For the text-containing cell, return its midpoint in (X, Y) coordinate format. 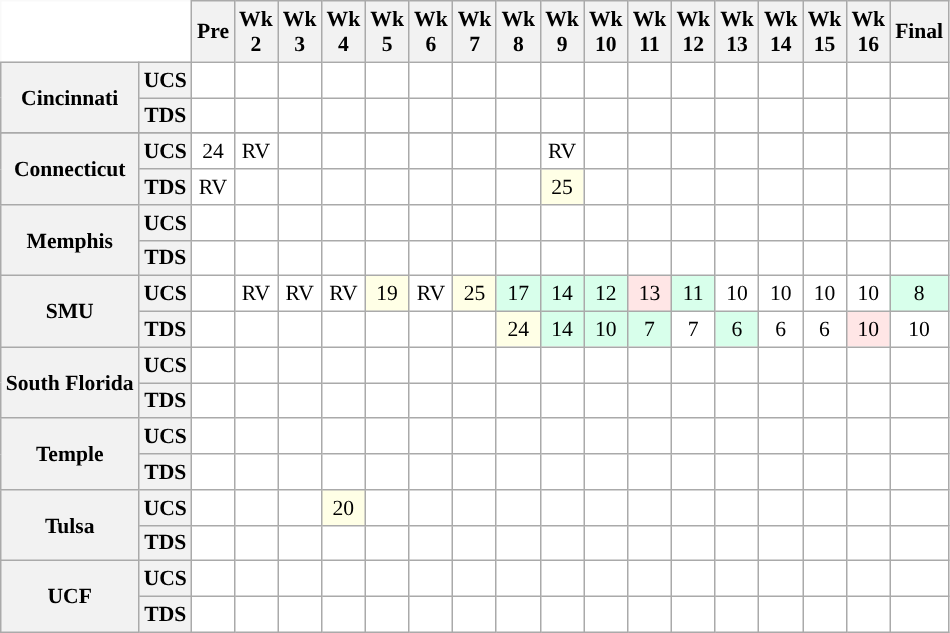
Wk14 (781, 32)
Temple (70, 454)
Wk13 (737, 32)
Wk11 (650, 32)
Wk2 (256, 32)
Cincinnati (70, 98)
8 (919, 294)
Wk3 (300, 32)
Pre (213, 32)
13 (650, 294)
Wk7 (475, 32)
11 (693, 294)
Wk10 (606, 32)
Wk12 (693, 32)
Wk16 (868, 32)
Wk8 (518, 32)
Final (919, 32)
20 (344, 508)
Wk6 (431, 32)
Tulsa (70, 526)
12 (606, 294)
UCF (70, 596)
19 (387, 294)
Wk4 (344, 32)
Wk15 (825, 32)
Connecticut (70, 170)
South Florida (70, 382)
Wk9 (562, 32)
Wk5 (387, 32)
SMU (70, 312)
17 (518, 294)
Memphis (70, 240)
